Scan for the cell matching the given text and deliver its (X, Y) coordinate at center. 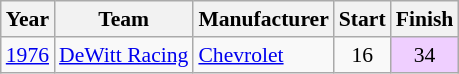
Start (362, 19)
Manufacturer (263, 19)
34 (425, 55)
16 (362, 55)
DeWitt Racing (124, 55)
Finish (425, 19)
1976 (28, 55)
Chevrolet (263, 55)
Team (124, 19)
Year (28, 19)
